Locate the cell with the specified text and output its (X, Y) center coordinate. 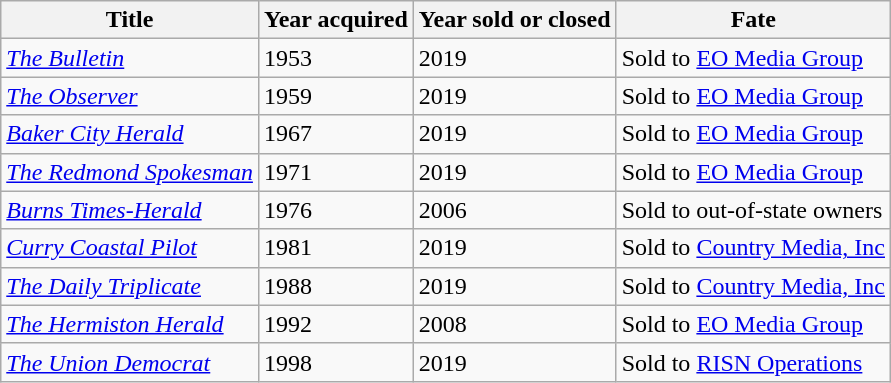
1998 (336, 362)
Title (130, 20)
1981 (336, 248)
1992 (336, 324)
1971 (336, 172)
2008 (514, 324)
1988 (336, 286)
The Hermiston Herald (130, 324)
Year sold or closed (514, 20)
Sold to RISN Operations (753, 362)
The Union Democrat (130, 362)
The Observer (130, 96)
1976 (336, 210)
Burns Times-Herald (130, 210)
Baker City Herald (130, 134)
The Redmond Spokesman (130, 172)
The Bulletin (130, 58)
Sold to out-of-state owners (753, 210)
Fate (753, 20)
1959 (336, 96)
The Daily Triplicate (130, 286)
Year acquired (336, 20)
Curry Coastal Pilot (130, 248)
1953 (336, 58)
2006 (514, 210)
1967 (336, 134)
